Search for the cell housing the specified text and yield its (X, Y) center coordinate. 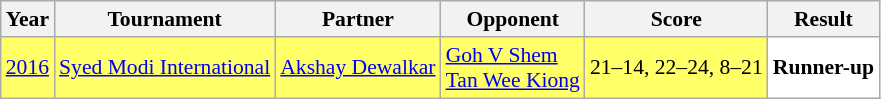
Score (676, 19)
Goh V Shem Tan Wee Kiong (513, 68)
Syed Modi International (164, 68)
Result (824, 19)
2016 (28, 68)
Partner (358, 19)
Tournament (164, 19)
Runner-up (824, 68)
Year (28, 19)
Akshay Dewalkar (358, 68)
21–14, 22–24, 8–21 (676, 68)
Opponent (513, 19)
